Pinpoint the cell where the given text exists, returning its [x, y] midpoint coordinate. 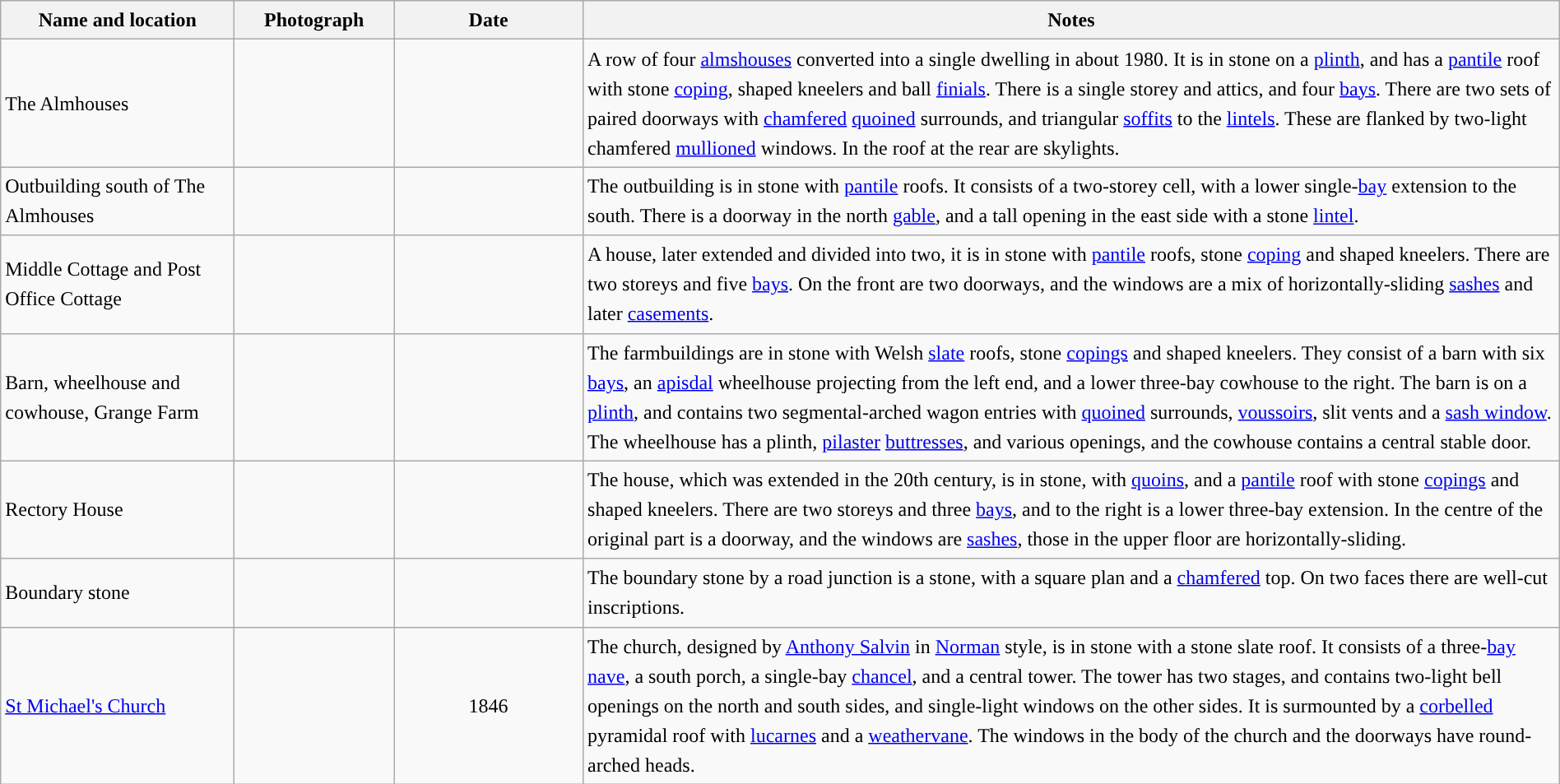
Name and location [118, 20]
Photograph [314, 20]
Rectory House [118, 510]
Notes [1071, 20]
The boundary stone by a road junction is a stone, with a square plan and a chamfered top. On two faces there are well-cut inscriptions. [1071, 592]
1846 [489, 706]
Date [489, 20]
Boundary stone [118, 592]
The Almhouses [118, 104]
St Michael's Church [118, 706]
Middle Cottage and Post Office Cottage [118, 285]
Outbuilding south of The Almhouses [118, 201]
Barn, wheelhouse and cowhouse, Grange Farm [118, 397]
